Identify which cell holds the provided text, then report its [x, y] central coordinate. 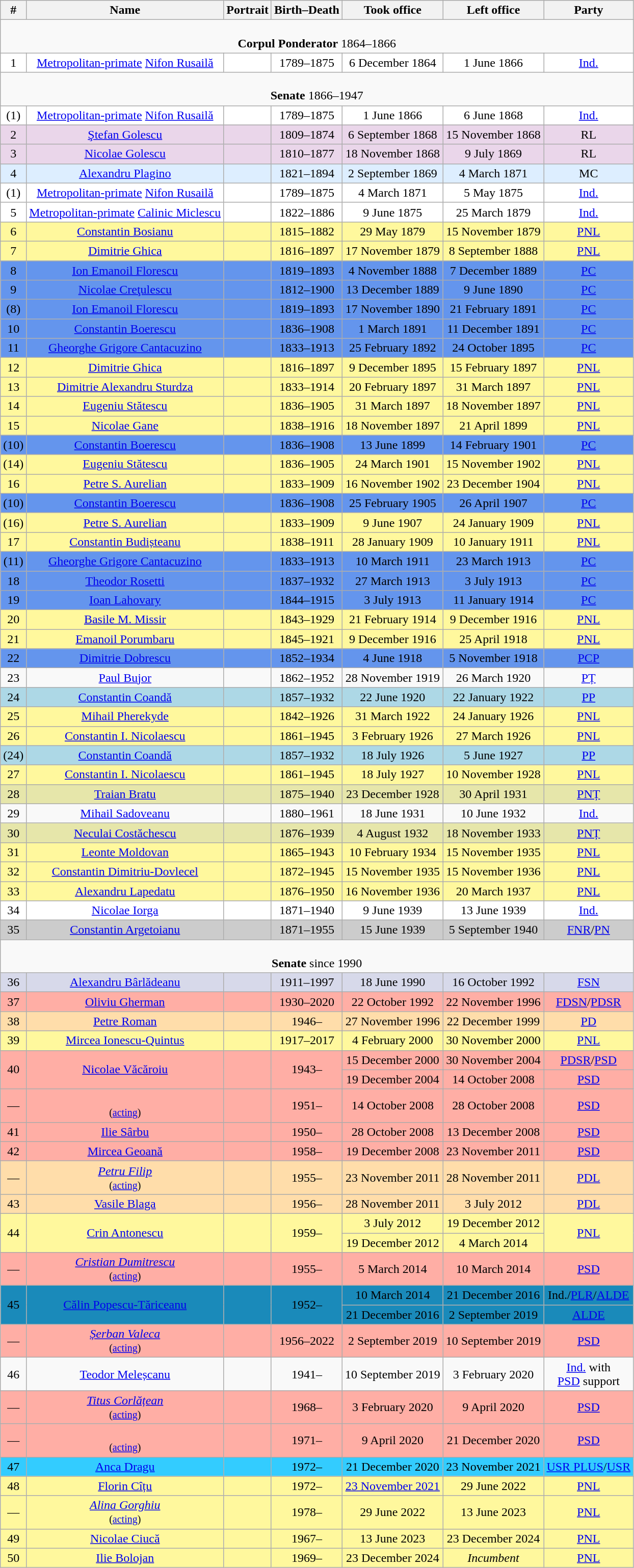
# [13, 10]
17 [13, 542]
15 June 1939 [392, 930]
Alexandru Lapedatu [125, 891]
FSN [589, 982]
18 June 1931 [392, 813]
1978– [307, 1512]
49 [13, 1538]
Vasile Blaga [125, 1204]
4 August 1932 [392, 833]
30 [13, 833]
33 [13, 891]
1952– [307, 1305]
1872–1945 [307, 871]
Neculai Costăchescu [125, 833]
Took office [392, 10]
Petru Filip (acting) [125, 1177]
5 [13, 212]
Ind./PLR/ALDE [589, 1295]
9 June 1907 [392, 522]
19 [13, 600]
36 [13, 982]
25 April 1918 [493, 639]
42 [13, 1151]
23 [13, 678]
1958– [307, 1151]
23 December 1928 [392, 794]
1865–1943 [307, 852]
(14) [13, 464]
27 March 1913 [392, 580]
1 March 1891 [392, 329]
15 [13, 426]
15 November 1902 [493, 464]
1838–1916 [307, 426]
3 [13, 154]
1950– [307, 1132]
24 March 1901 [392, 464]
45 [13, 1305]
22 October 1992 [392, 1002]
5 May 1875 [493, 193]
Alina Gorghiu (acting) [125, 1512]
Dimitrie Alexandru Sturdza [125, 387]
29 May 1879 [392, 231]
Party [589, 10]
9 [13, 290]
12 [13, 367]
29 [13, 813]
Nicolae Gane [125, 426]
1951– [307, 1106]
1880–1961 [307, 813]
5 November 1918 [493, 658]
Teodor Meleșcanu [125, 1374]
31 [13, 852]
Constantin Bosianu [125, 231]
Constantin Budișteanu [125, 542]
Left office [493, 10]
13 June 1899 [392, 445]
19 December 2004 [392, 1079]
16 October 1992 [493, 982]
21 February 1891 [493, 309]
15 December 2000 [392, 1060]
24 January 1926 [493, 716]
4 [13, 173]
28 January 1909 [392, 542]
23 March 1913 [493, 561]
Nicolae Golescu [125, 154]
21 [13, 639]
44 [13, 1233]
24 [13, 697]
1959– [307, 1233]
1871–1955 [307, 930]
3 February 1926 [392, 736]
4 November 1888 [392, 271]
1812–1900 [307, 290]
22 [13, 658]
1875–1940 [307, 794]
26 [13, 736]
2 [13, 135]
14 [13, 406]
13 December 1889 [392, 290]
Alexandru Plagino [125, 173]
34 [13, 911]
(16) [13, 522]
18 November 1868 [392, 154]
20 February 1897 [392, 387]
11 December 1891 [493, 329]
24 January 1909 [493, 522]
1871–1940 [307, 911]
37 [13, 1002]
25 February 1905 [392, 503]
Basile M. Missir [125, 620]
Incumbent [493, 1558]
Mircea Ionescu-Quintus [125, 1041]
1876–1939 [307, 833]
1971– [307, 1440]
18 July 1927 [392, 775]
15 November 1868 [493, 135]
28 [13, 794]
31 March 1922 [392, 716]
15 February 1897 [493, 367]
1844–1915 [307, 600]
9 July 1869 [493, 154]
32 [13, 871]
2 September 1869 [392, 173]
10 January 1911 [493, 542]
Constantin Dimitriu-Dovlecel [125, 871]
22 December 1999 [493, 1021]
39 [13, 1041]
Petre Roman [125, 1021]
1845–1921 [307, 639]
6 September 1868 [392, 135]
Mircea Geoană [125, 1151]
1809–1874 [307, 135]
17 November 1890 [392, 309]
Ilie Bolojan [125, 1558]
26 March 1920 [493, 678]
FNR/PN [589, 930]
41 [13, 1132]
20 March 1937 [493, 891]
Cristian Dumitrescu (acting) [125, 1269]
1810–1877 [307, 154]
1822–1886 [307, 212]
PD [589, 1021]
(11) [13, 561]
8 [13, 271]
22 June 1920 [392, 697]
9 December 1895 [392, 367]
11 [13, 348]
4 June 1918 [392, 658]
27 November 1996 [392, 1021]
Corpul Ponderator 1864–1866 [317, 37]
1968– [307, 1407]
20 [13, 620]
6 December 1864 [392, 63]
25 [13, 716]
5 June 1927 [493, 755]
Nicolae Iorga [125, 911]
16 [13, 484]
18 [13, 580]
ALDE [589, 1315]
Nicolae Văcăroiu [125, 1070]
27 [13, 775]
PDSR/PSD [589, 1060]
6 June 1868 [493, 115]
Mihail Pherekyde [125, 716]
Anca Dragu [125, 1467]
Emanoil Porumbaru [125, 639]
8 September 1888 [493, 251]
15 November 1936 [493, 871]
16 November 1936 [392, 891]
21 February 1914 [392, 620]
Paul Bujor [125, 678]
38 [13, 1021]
1821–1894 [307, 173]
14 February 1901 [493, 445]
28 November 1919 [392, 678]
1 [13, 63]
1837–1932 [307, 580]
Titus Corlățean (acting) [125, 1407]
Dimitrie Dobrescu [125, 658]
1917–2017 [307, 1041]
46 [13, 1374]
1842–1926 [307, 716]
30 November 2000 [493, 1041]
4 February 2000 [392, 1041]
Constantin Argetoianu [125, 930]
Senate since 1990 [317, 956]
17 November 1879 [392, 251]
25 March 1879 [493, 212]
Theodor Rosetti [125, 580]
47 [13, 1467]
9 June 1939 [392, 911]
50 [13, 1558]
Ioan Lahovary [125, 600]
9 June 1890 [493, 290]
Birth–Death [307, 10]
13 June 1939 [493, 911]
Ilie Sârbu [125, 1132]
40 [13, 1070]
16 November 1902 [392, 484]
21 April 1899 [493, 426]
1862–1952 [307, 678]
Oliviu Gherman [125, 1002]
22 November 1996 [493, 1002]
6 [13, 231]
35 [13, 930]
1967– [307, 1538]
22 January 1922 [493, 697]
1943– [307, 1070]
Name [125, 10]
PCP [589, 658]
1852–1934 [307, 658]
18 November 1933 [493, 833]
5 September 1940 [493, 930]
Mihail Sadoveanu [125, 813]
10 June 1932 [493, 813]
1815–1882 [307, 231]
Florin Cîțu [125, 1486]
26 April 1907 [493, 503]
19 December 2008 [392, 1151]
Alexandru Bârlădeanu [125, 982]
Ind. withPSD support [589, 1374]
Senate 1866–1947 [317, 89]
30 April 1931 [493, 794]
1838–1911 [307, 542]
Călin Popescu-Tăriceanu [125, 1305]
1941– [307, 1374]
25 February 1892 [392, 348]
18 July 1926 [392, 755]
1956– [307, 1204]
43 [13, 1204]
Traian Bratu [125, 794]
48 [13, 1486]
11 January 1914 [493, 600]
1969– [307, 1558]
18 June 1990 [392, 982]
Ştefan Golescu [125, 135]
9 June 1875 [392, 212]
(8) [13, 309]
Nicolae Ciucă [125, 1538]
PȚ [589, 678]
Metropolitan-primate Calinic Miclescu [125, 212]
1843–1929 [307, 620]
1876–1950 [307, 891]
1911–1997 [307, 982]
7 [13, 251]
1946– [307, 1021]
13 December 2008 [493, 1132]
Nicolae Creţulescu [125, 290]
15 November 1879 [493, 231]
30 November 2004 [493, 1060]
5 March 2014 [392, 1269]
1930–2020 [307, 1002]
Portrait [248, 10]
(24) [13, 755]
10 November 1928 [493, 775]
7 December 1889 [493, 271]
MC [589, 173]
Leonte Moldovan [125, 852]
Crin Antonescu [125, 1233]
Șerban Valeca (acting) [125, 1341]
10 [13, 329]
24 October 1895 [493, 348]
13 [13, 387]
10 February 1934 [392, 852]
4 March 2014 [493, 1243]
27 March 1926 [493, 736]
23 December 1904 [493, 484]
USR PLUS/USR [589, 1467]
FDSN/PDSR [589, 1002]
10 March 1911 [392, 561]
1956–2022 [307, 1341]
1833–1914 [307, 387]
